From the cell containing the given text, extract its center point as (X, Y) coordinate. 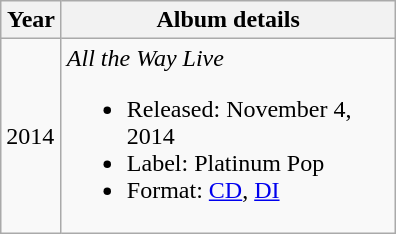
Year (32, 20)
Album details (228, 20)
All the Way LiveReleased: November 4, 2014Label: Platinum PopFormat: CD, DI (228, 136)
2014 (32, 136)
